Return [x, y] of the center of cell containing provided text 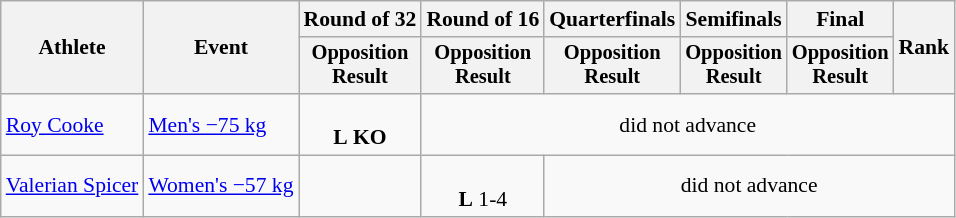
Men's −75 kg [220, 124]
Athlete [72, 48]
L KO [360, 124]
Valerian Spicer [72, 186]
Quarterfinals [612, 19]
Rank [924, 48]
Roy Cooke [72, 124]
Women's −57 kg [220, 186]
Final [840, 19]
Round of 32 [360, 19]
Semifinals [734, 19]
L 1-4 [482, 186]
Round of 16 [482, 19]
Event [220, 48]
